Capture the cell that displays the provided text and extract its [x, y] central coordinate. 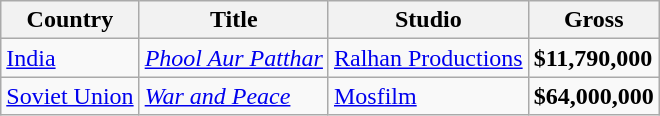
Title [234, 20]
Country [70, 20]
Mosfilm [428, 96]
War and Peace [234, 96]
Phool Aur Patthar [234, 58]
$64,000,000 [594, 96]
Gross [594, 20]
Soviet Union [70, 96]
$11,790,000 [594, 58]
India [70, 58]
Ralhan Productions [428, 58]
Studio [428, 20]
